Identify which cell holds the provided text, then report its (X, Y) central coordinate. 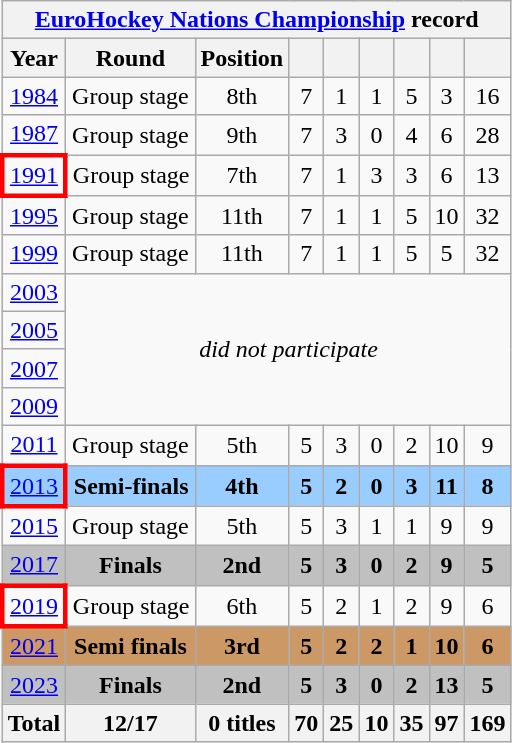
2017 (34, 566)
2007 (34, 368)
2023 (34, 685)
2005 (34, 330)
7th (242, 174)
2003 (34, 292)
EuroHockey Nations Championship record (256, 20)
4th (242, 486)
0 titles (242, 723)
9th (242, 135)
2013 (34, 486)
70 (306, 723)
2015 (34, 526)
25 (342, 723)
6th (242, 606)
4 (412, 135)
11 (446, 486)
2019 (34, 606)
2021 (34, 646)
Position (242, 58)
1991 (34, 174)
97 (446, 723)
8th (242, 96)
Semi finals (130, 646)
did not participate (288, 349)
Round (130, 58)
Year (34, 58)
1987 (34, 135)
1995 (34, 216)
1984 (34, 96)
1999 (34, 254)
2011 (34, 445)
Semi-finals (130, 486)
16 (488, 96)
35 (412, 723)
8 (488, 486)
2009 (34, 406)
28 (488, 135)
Total (34, 723)
12/17 (130, 723)
3rd (242, 646)
169 (488, 723)
